Output the (X, Y) coordinate of the center of the cell containing the given text.  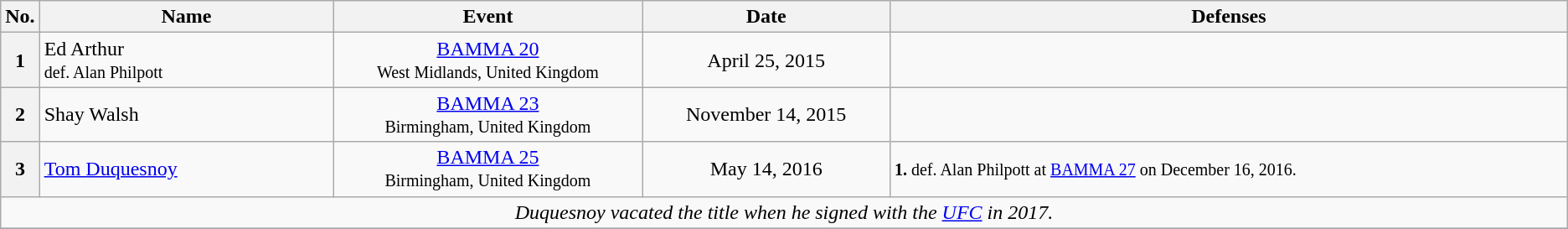
Duquesnoy vacated the title when he signed with the UFC in 2017. (784, 212)
May 14, 2016 (766, 169)
Event (487, 17)
BAMMA 23Birmingham, United Kingdom (487, 114)
1. def. Alan Philpott at BAMMA 27 on December 16, 2016. (1228, 169)
Date (766, 17)
Ed Arthurdef. Alan Philpott (186, 60)
1 (20, 60)
2 (20, 114)
3 (20, 169)
Tom Duquesnoy (186, 169)
Defenses (1228, 17)
Name (186, 17)
No. (20, 17)
Shay Walsh (186, 114)
November 14, 2015 (766, 114)
BAMMA 20West Midlands, United Kingdom (487, 60)
BAMMA 25Birmingham, United Kingdom (487, 169)
April 25, 2015 (766, 60)
